Detect which cell encompasses the target text, then output its (X, Y) center coordinate. 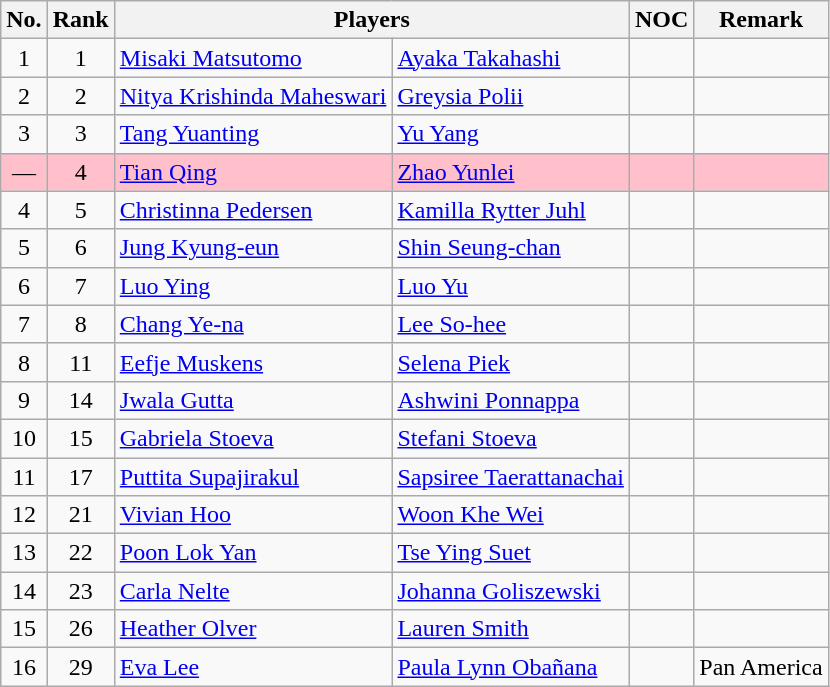
10 (24, 438)
Misaki Matsutomo (253, 58)
Gabriela Stoeva (253, 438)
Kamilla Rytter Juhl (510, 210)
Carla Nelte (253, 591)
Luo Yu (510, 286)
Jung Kyung-eun (253, 248)
No. (24, 20)
Christinna Pedersen (253, 210)
Woon Khe Wei (510, 515)
Heather Olver (253, 629)
Ayaka Takahashi (510, 58)
Shin Seung-chan (510, 248)
— (24, 172)
Lee So-hee (510, 324)
Johanna Goliszewski (510, 591)
Lauren Smith (510, 629)
Sapsiree Taerattanachai (510, 477)
26 (80, 629)
Eva Lee (253, 667)
NOC (661, 20)
Puttita Supajirakul (253, 477)
Selena Piek (510, 362)
Yu Yang (510, 134)
12 (24, 515)
Tian Qing (253, 172)
16 (24, 667)
9 (24, 400)
Players (372, 20)
Nitya Krishinda Maheswari (253, 96)
Paula Lynn Obañana (510, 667)
23 (80, 591)
Pan America (761, 667)
Zhao Yunlei (510, 172)
Tse Ying Suet (510, 553)
13 (24, 553)
17 (80, 477)
Vivian Hoo (253, 515)
Chang Ye-na (253, 324)
Remark (761, 20)
Eefje Muskens (253, 362)
Jwala Gutta (253, 400)
Luo Ying (253, 286)
22 (80, 553)
21 (80, 515)
Poon Lok Yan (253, 553)
Tang Yuanting (253, 134)
29 (80, 667)
Greysia Polii (510, 96)
Rank (80, 20)
Stefani Stoeva (510, 438)
Ashwini Ponnappa (510, 400)
